Detect which cell encompasses the target text, then output its (X, Y) center coordinate. 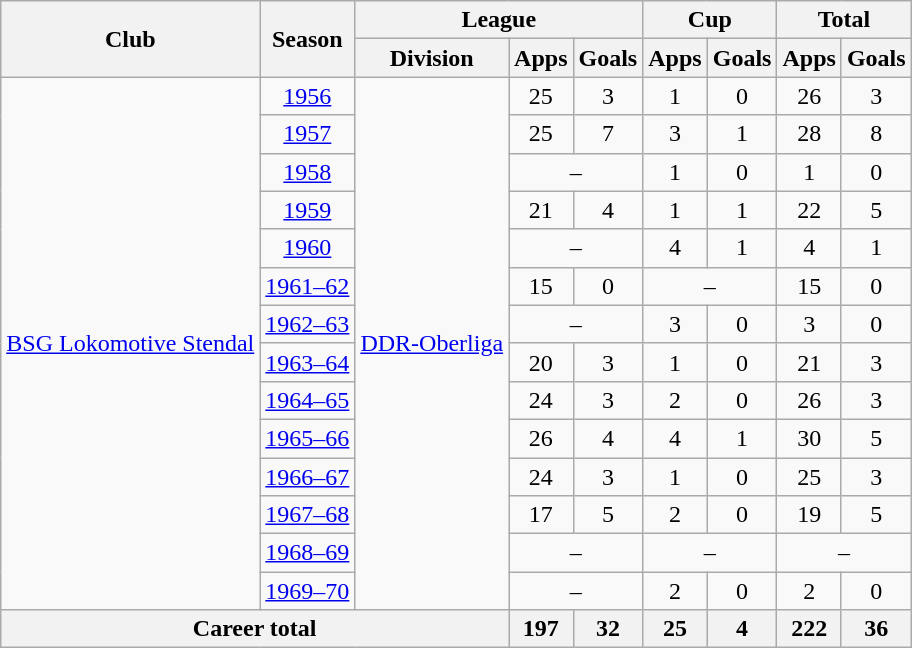
1963–64 (308, 362)
22 (809, 210)
8 (876, 134)
DDR-Oberliga (432, 344)
Cup (710, 20)
19 (809, 515)
1967–68 (308, 515)
1964–65 (308, 400)
1960 (308, 248)
Total (844, 20)
Career total (255, 629)
1966–67 (308, 477)
1965–66 (308, 438)
1958 (308, 172)
197 (541, 629)
1962–63 (308, 324)
17 (541, 515)
League (499, 20)
1968–69 (308, 553)
1961–62 (308, 286)
36 (876, 629)
20 (541, 362)
1959 (308, 210)
7 (608, 134)
30 (809, 438)
32 (608, 629)
1956 (308, 96)
Club (130, 39)
BSG Lokomotive Stendal (130, 344)
Season (308, 39)
1957 (308, 134)
Division (432, 58)
1969–70 (308, 591)
28 (809, 134)
222 (809, 629)
